Scan for the cell matching the given text and deliver its (x, y) coordinate at center. 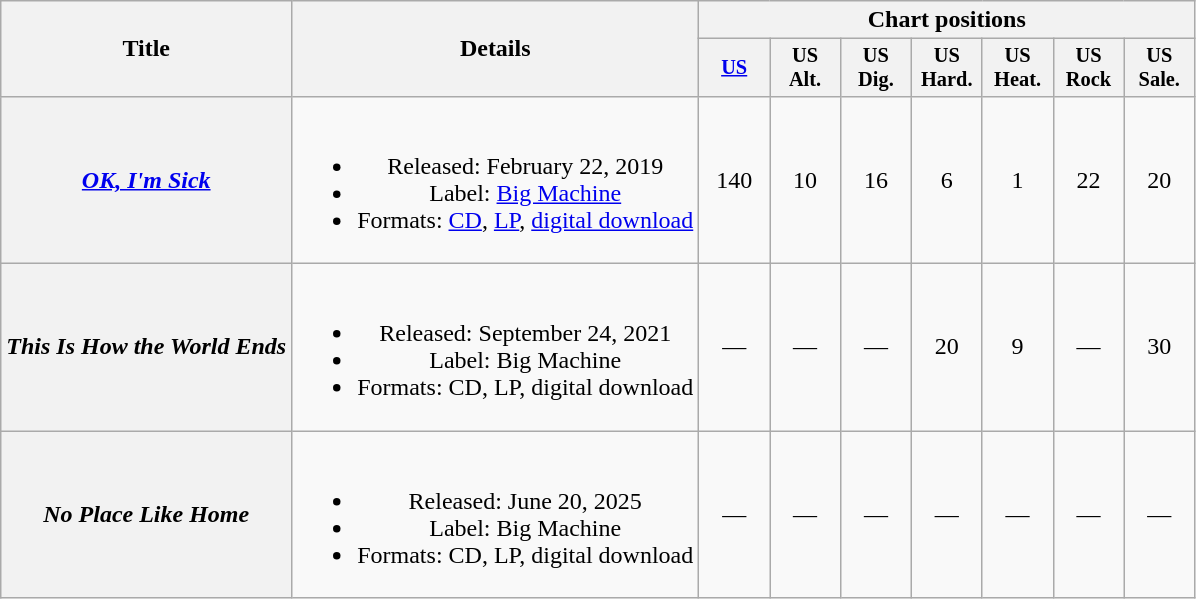
9 (1018, 348)
140 (734, 180)
US Alt. (806, 68)
Chart positions (947, 20)
US Sale. (1160, 68)
Released: June 20, 2025Label: Big MachineFormats: CD, LP, digital download (496, 514)
OK, I'm Sick (146, 180)
No Place Like Home (146, 514)
30 (1160, 348)
Released: September 24, 2021Label: Big MachineFormats: CD, LP, digital download (496, 348)
6 (946, 180)
Title (146, 49)
Details (496, 49)
16 (876, 180)
10 (806, 180)
US Hard. (946, 68)
US (734, 68)
This Is How the World Ends (146, 348)
Released: February 22, 2019Label: Big MachineFormats: CD, LP, digital download (496, 180)
1 (1018, 180)
US Dig. (876, 68)
US Rock (1088, 68)
22 (1088, 180)
US Heat. (1018, 68)
